Pinpoint the cell where the given text exists, returning its [X, Y] midpoint coordinate. 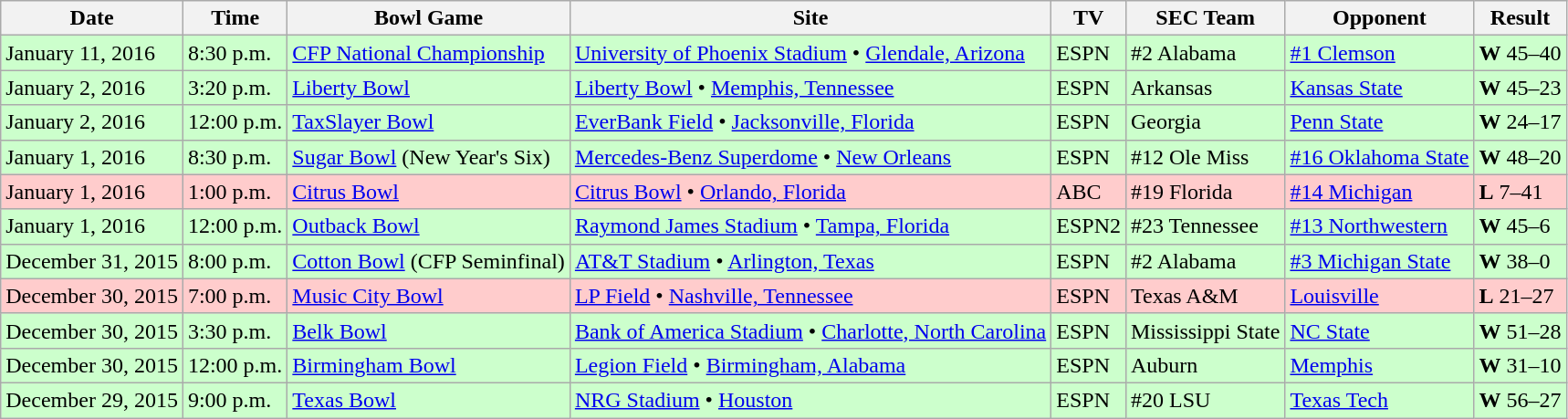
ESPN2 [1089, 226]
Bowl Game [429, 18]
Texas A&M [1205, 296]
7:00 p.m. [235, 296]
#19 Florida [1205, 192]
L 21–27 [1521, 296]
Date [92, 18]
9:00 p.m. [235, 400]
Legion Field • Birmingham, Alabama [810, 365]
#13 Northwestern [1380, 226]
Auburn [1205, 365]
December 29, 2015 [92, 400]
Belk Bowl [429, 330]
#1 Clemson [1380, 53]
W 38–0 [1521, 261]
Georgia [1205, 122]
NC State [1380, 330]
Opponent [1380, 18]
8:00 p.m. [235, 261]
AT&T Stadium • Arlington, Texas [810, 261]
W 45–6 [1521, 226]
W 31–10 [1521, 365]
#3 Michigan State [1380, 261]
Louisville [1380, 296]
Music City Bowl [429, 296]
CFP National Championship [429, 53]
Sugar Bowl (New Year's Six) [429, 157]
#23 Tennessee [1205, 226]
TV [1089, 18]
Texas Bowl [429, 400]
1:00 p.m. [235, 192]
Birmingham Bowl [429, 365]
W 45–40 [1521, 53]
Penn State [1380, 122]
Memphis [1380, 365]
Liberty Bowl [429, 88]
#16 Oklahoma State [1380, 157]
Bank of America Stadium • Charlotte, North Carolina [810, 330]
Liberty Bowl • Memphis, Tennessee [810, 88]
Outback Bowl [429, 226]
ABC [1089, 192]
Cotton Bowl (CFP Seminfinal) [429, 261]
LP Field • Nashville, Tennessee [810, 296]
Texas Tech [1380, 400]
Result [1521, 18]
#12 Ole Miss [1205, 157]
Time [235, 18]
#14 Michigan [1380, 192]
Raymond James Stadium • Tampa, Florida [810, 226]
Mercedes-Benz Superdome • New Orleans [810, 157]
University of Phoenix Stadium • Glendale, Arizona [810, 53]
Mississippi State [1205, 330]
Kansas State [1380, 88]
3:20 p.m. [235, 88]
W 24–17 [1521, 122]
December 31, 2015 [92, 261]
Arkansas [1205, 88]
W 56–27 [1521, 400]
January 11, 2016 [92, 53]
W 48–20 [1521, 157]
Citrus Bowl • Orlando, Florida [810, 192]
#20 LSU [1205, 400]
Site [810, 18]
Citrus Bowl [429, 192]
3:30 p.m. [235, 330]
W 45–23 [1521, 88]
TaxSlayer Bowl [429, 122]
NRG Stadium • Houston [810, 400]
EverBank Field • Jacksonville, Florida [810, 122]
W 51–28 [1521, 330]
L 7–41 [1521, 192]
SEC Team [1205, 18]
